Identify which cell holds the provided text, then report its [X, Y] central coordinate. 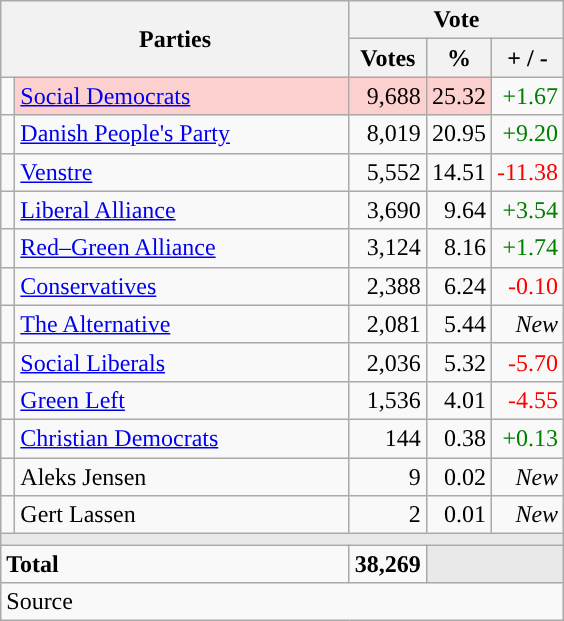
2 [388, 515]
+9.20 [527, 134]
0.38 [458, 438]
Danish People's Party [182, 134]
+ / - [527, 58]
Conservatives [182, 286]
9 [388, 477]
0.02 [458, 477]
Gert Lassen [182, 515]
5,552 [388, 172]
5.44 [458, 324]
+1.74 [527, 248]
3,690 [388, 210]
6.24 [458, 286]
Parties [176, 39]
0.01 [458, 515]
-4.55 [527, 400]
Green Left [182, 400]
14.51 [458, 172]
8,019 [388, 134]
Vote [456, 20]
38,269 [388, 564]
2,036 [388, 362]
-11.38 [527, 172]
9.64 [458, 210]
Venstre [182, 172]
2,081 [388, 324]
The Alternative [182, 324]
8.16 [458, 248]
Social Democrats [182, 96]
Total [176, 564]
+1.67 [527, 96]
5.32 [458, 362]
Aleks Jensen [182, 477]
-5.70 [527, 362]
+3.54 [527, 210]
9,688 [388, 96]
+0.13 [527, 438]
Red–Green Alliance [182, 248]
-0.10 [527, 286]
Source [282, 602]
3,124 [388, 248]
Christian Democrats [182, 438]
Social Liberals [182, 362]
1,536 [388, 400]
144 [388, 438]
Votes [388, 58]
% [458, 58]
Liberal Alliance [182, 210]
25.32 [458, 96]
4.01 [458, 400]
2,388 [388, 286]
20.95 [458, 134]
